Detect which cell encompasses the target text, then output its (X, Y) center coordinate. 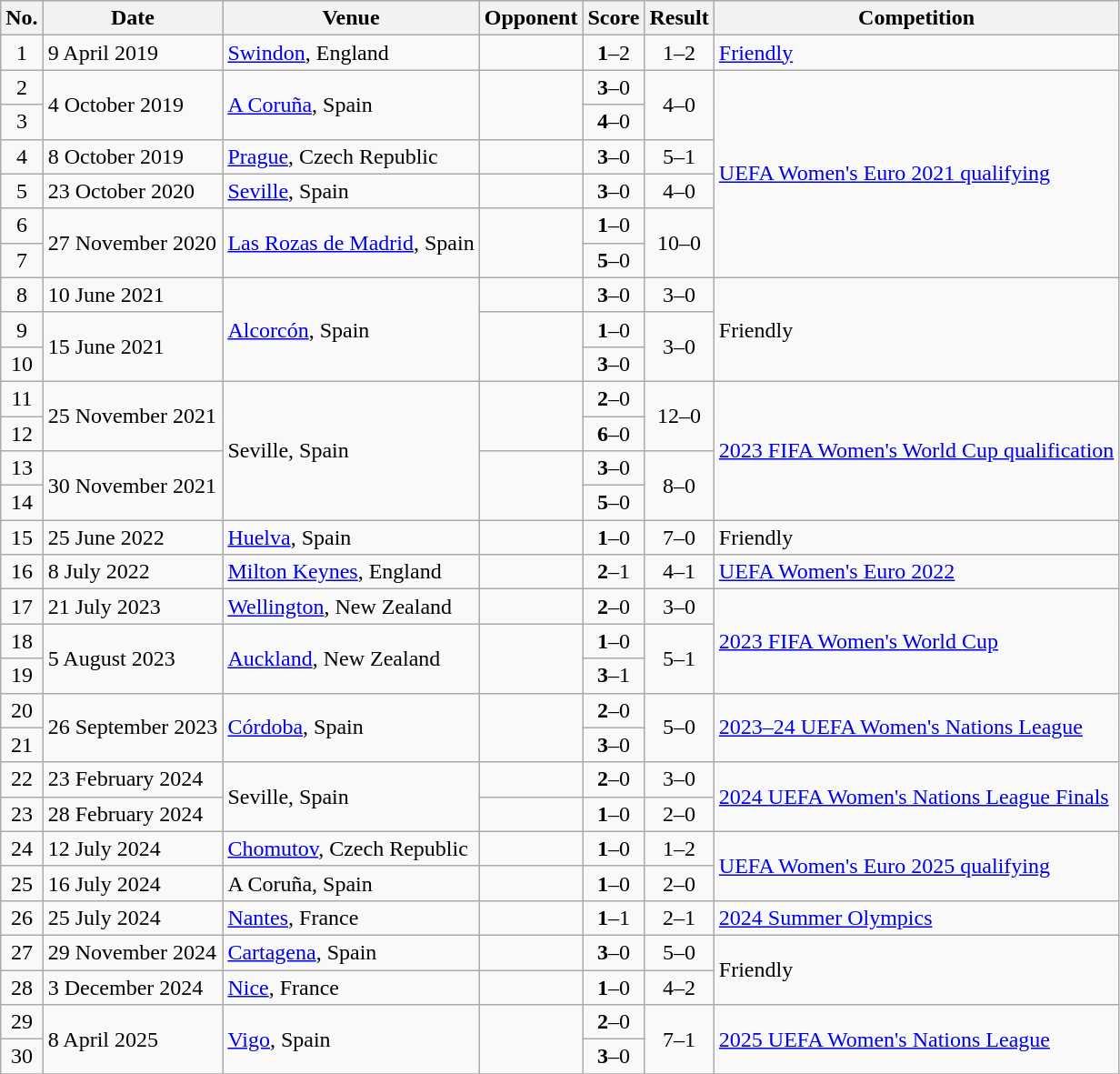
13 (22, 468)
10–0 (679, 243)
Cartagena, Spain (351, 952)
Huelva, Spain (351, 537)
18 (22, 641)
28 February 2024 (133, 814)
8 July 2022 (133, 572)
Milton Keynes, England (351, 572)
28 (22, 987)
8 October 2019 (133, 156)
29 (22, 1022)
25 November 2021 (133, 416)
2023 FIFA Women's World Cup (916, 641)
Alcorcón, Spain (351, 329)
8 (22, 295)
17 (22, 607)
24 (22, 848)
23 February 2024 (133, 779)
6 (22, 226)
4–1 (679, 572)
2023–24 UEFA Women's Nations League (916, 728)
23 October 2020 (133, 191)
10 June 2021 (133, 295)
2024 Summer Olympics (916, 918)
30 (22, 1057)
Score (614, 18)
12 (22, 434)
11 (22, 398)
3 December 2024 (133, 987)
Vigo, Spain (351, 1039)
25 July 2024 (133, 918)
UEFA Women's Euro 2022 (916, 572)
Prague, Czech Republic (351, 156)
16 (22, 572)
5 (22, 191)
8–0 (679, 486)
14 (22, 503)
3 (22, 122)
21 (22, 745)
2025 UEFA Women's Nations League (916, 1039)
29 November 2024 (133, 952)
2024 UEFA Women's Nations League Finals (916, 797)
Competition (916, 18)
Chomutov, Czech Republic (351, 848)
Swindon, England (351, 53)
12 July 2024 (133, 848)
Auckland, New Zealand (351, 658)
Venue (351, 18)
6–0 (614, 434)
Wellington, New Zealand (351, 607)
23 (22, 814)
UEFA Women's Euro 2021 qualifying (916, 174)
16 July 2024 (133, 883)
27 November 2020 (133, 243)
20 (22, 710)
12–0 (679, 416)
UEFA Women's Euro 2025 qualifying (916, 866)
1–1 (614, 918)
19 (22, 676)
5 August 2023 (133, 658)
Nice, France (351, 987)
Result (679, 18)
Nantes, France (351, 918)
No. (22, 18)
9 (22, 329)
7–0 (679, 537)
3–1 (614, 676)
7–1 (679, 1039)
2023 FIFA Women's World Cup qualification (916, 450)
2 (22, 87)
26 September 2023 (133, 728)
Date (133, 18)
Córdoba, Spain (351, 728)
9 April 2019 (133, 53)
26 (22, 918)
4 October 2019 (133, 105)
Las Rozas de Madrid, Spain (351, 243)
7 (22, 260)
1 (22, 53)
15 (22, 537)
Opponent (531, 18)
30 November 2021 (133, 486)
4–2 (679, 987)
10 (22, 364)
4 (22, 156)
8 April 2025 (133, 1039)
25 (22, 883)
15 June 2021 (133, 346)
22 (22, 779)
27 (22, 952)
21 July 2023 (133, 607)
25 June 2022 (133, 537)
